Return (x, y) of the center of cell containing provided text 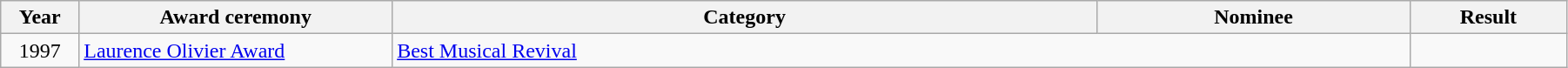
Result (1488, 17)
Year (40, 17)
1997 (40, 51)
Laurence Olivier Award (236, 51)
Best Musical Revival (901, 51)
Nominee (1254, 17)
Category (745, 17)
Award ceremony (236, 17)
